Detect which cell encompasses the target text, then output its [x, y] center coordinate. 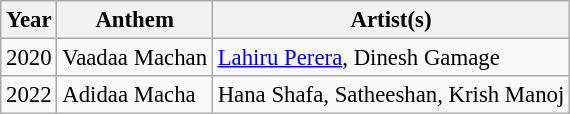
Vaadaa Machan [134, 58]
Hana Shafa, Satheeshan, Krish Manoj [390, 95]
Adidaa Macha [134, 95]
Anthem [134, 20]
2022 [29, 95]
Year [29, 20]
Artist(s) [390, 20]
Lahiru Perera, Dinesh Gamage [390, 58]
2020 [29, 58]
